Provide the (X, Y) coordinate of the cell's center where the given text is located.  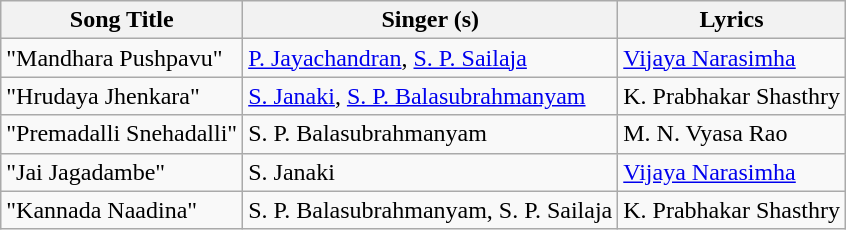
S. P. Balasubrahmanyam, S. P. Sailaja (430, 210)
M. N. Vyasa Rao (732, 134)
P. Jayachandran, S. P. Sailaja (430, 58)
"Jai Jagadambe" (122, 172)
Song Title (122, 20)
Singer (s) (430, 20)
Lyrics (732, 20)
"Kannada Naadina" (122, 210)
"Premadalli Snehadalli" (122, 134)
"Mandhara Pushpavu" (122, 58)
"Hrudaya Jhenkara" (122, 96)
S. Janaki (430, 172)
S. Janaki, S. P. Balasubrahmanyam (430, 96)
S. P. Balasubrahmanyam (430, 134)
